From the cell containing the given text, extract its center point as (X, Y) coordinate. 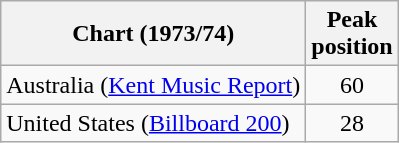
Chart (1973/74) (154, 34)
Peak position (352, 34)
60 (352, 85)
Australia (Kent Music Report) (154, 85)
United States (Billboard 200) (154, 123)
28 (352, 123)
